For the text-containing cell, return its midpoint in [X, Y] coordinate format. 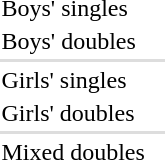
Boys' doubles [73, 41]
Girls' doubles [73, 113]
Girls' singles [73, 80]
